Find where the given text appears and provide that cell's center as (X, Y) coordinate. 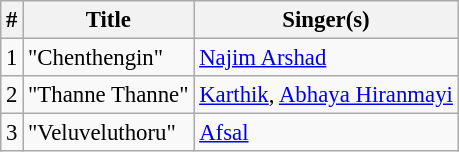
2 (12, 95)
Najim Arshad (326, 58)
# (12, 20)
Singer(s) (326, 20)
1 (12, 58)
3 (12, 133)
"Thanne Thanne" (108, 95)
Title (108, 20)
Afsal (326, 133)
Karthik, Abhaya Hiranmayi (326, 95)
"Veluveluthoru" (108, 133)
"Chenthengin" (108, 58)
